Pinpoint the cell where the given text exists, returning its (x, y) midpoint coordinate. 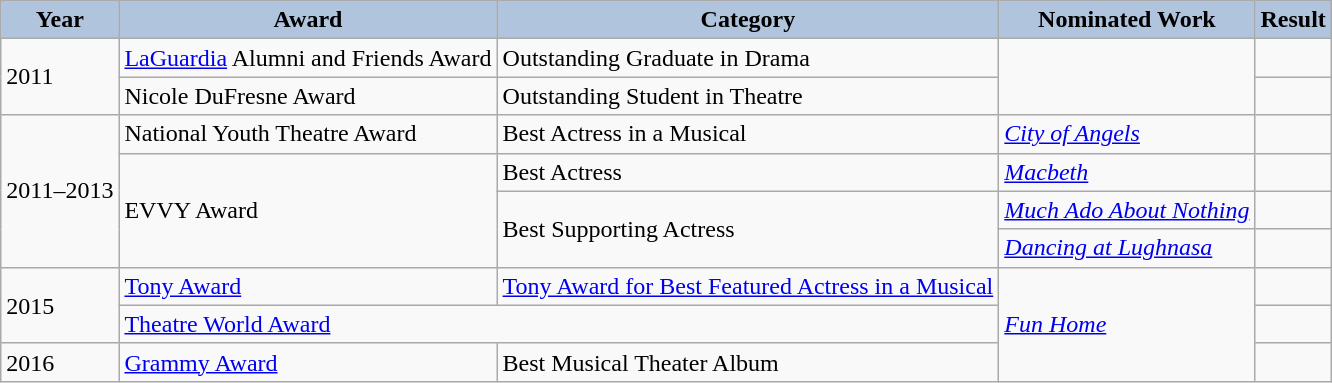
Best Actress in a Musical (748, 134)
Dancing at Lughnasa (1127, 248)
Theatre World Award (559, 324)
Tony Award for Best Featured Actress in a Musical (748, 286)
2011 (60, 77)
EVVY Award (308, 210)
Tony Award (308, 286)
Best Musical Theater Album (748, 362)
Nominated Work (1127, 20)
Result (1293, 20)
Grammy Award (308, 362)
Category (748, 20)
Best Actress (748, 172)
Macbeth (1127, 172)
Outstanding Student in Theatre (748, 96)
2011–2013 (60, 191)
Outstanding Graduate in Drama (748, 58)
Fun Home (1127, 324)
2016 (60, 362)
2015 (60, 305)
Award (308, 20)
Nicole DuFresne Award (308, 96)
Best Supporting Actress (748, 229)
LaGuardia Alumni and Friends Award (308, 58)
City of Angels (1127, 134)
Year (60, 20)
National Youth Theatre Award (308, 134)
Much Ado About Nothing (1127, 210)
